Identify which cell holds the provided text, then report its [X, Y] central coordinate. 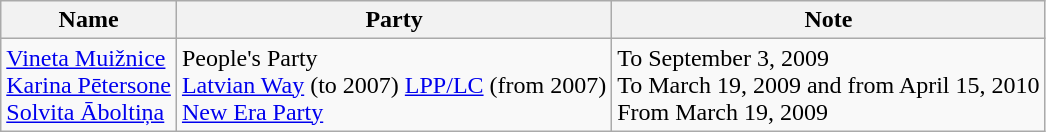
Note [828, 20]
Party [394, 20]
Name [89, 20]
Vineta MuižniceKarina PētersoneSolvita Āboltiņa [89, 85]
To September 3, 2009To March 19, 2009 and from April 15, 2010From March 19, 2009 [828, 85]
People's PartyLatvian Way (to 2007) LPP/LC (from 2007)New Era Party [394, 85]
